Scan for the cell matching the given text and deliver its (X, Y) coordinate at center. 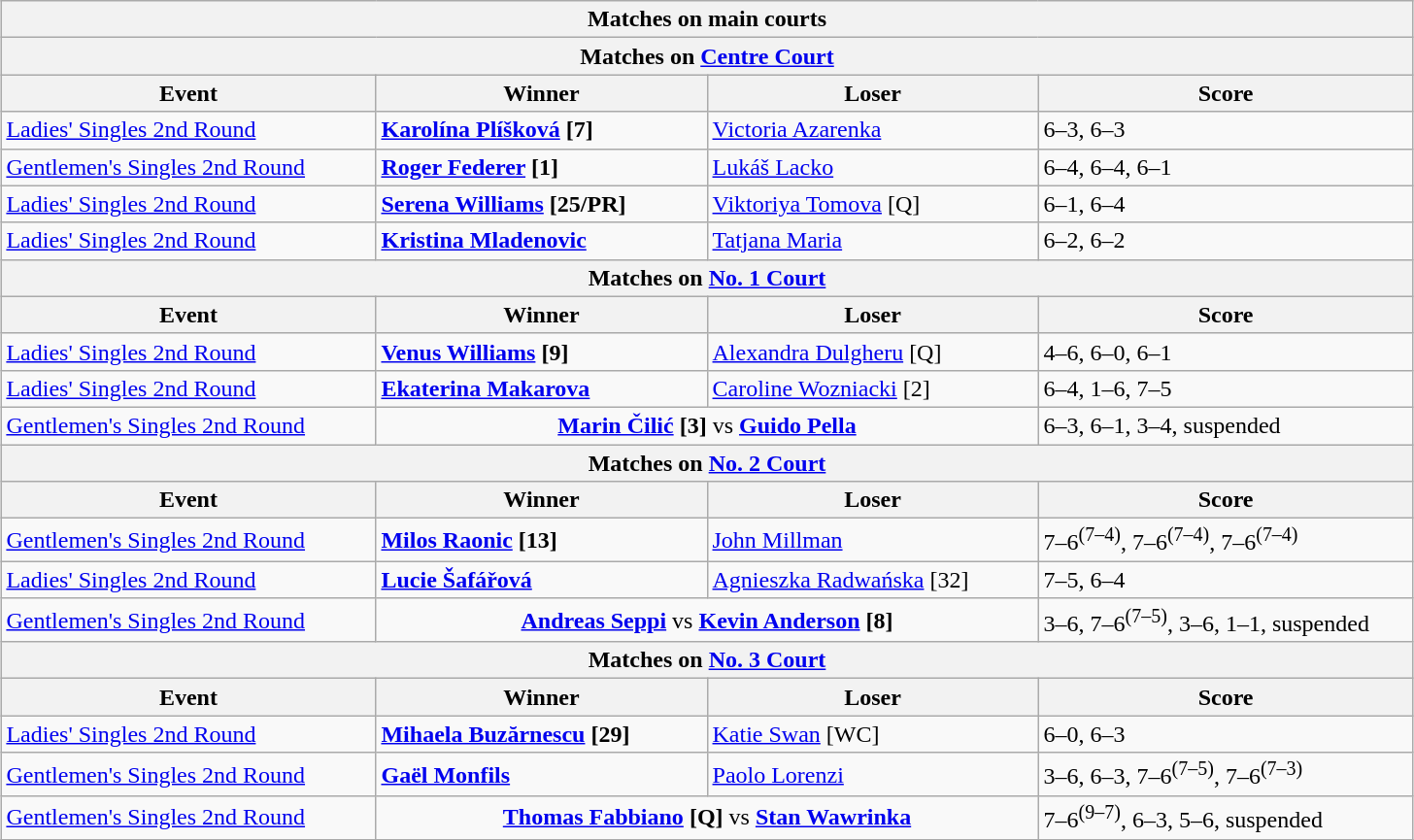
Ekaterina Makarova (542, 388)
Lucie Šafářová (542, 580)
4–6, 6–0, 6–1 (1226, 352)
3–6, 7–6(7–5), 3–6, 1–1, suspended (1226, 620)
Mihaela Buzărnescu [29] (542, 734)
Matches on No. 3 Court (707, 660)
6–0, 6–3 (1226, 734)
Matches on No. 2 Court (707, 463)
Agnieszka Radwańska [32] (872, 580)
Tatjana Maria (872, 241)
6–2, 6–2 (1226, 241)
Viktoriya Tomova [Q] (872, 204)
6–1, 6–4 (1226, 204)
Victoria Azarenka (872, 130)
Alexandra Dulgheru [Q] (872, 352)
Gaël Monfils (542, 775)
7–6(7–4), 7–6(7–4), 7–6(7–4) (1226, 540)
Karolína Plíšková [7] (542, 130)
Milos Raonic [13] (542, 540)
3–6, 6–3, 7–6(7–5), 7–6(7–3) (1226, 775)
6–3, 6–3 (1226, 130)
Katie Swan [WC] (872, 734)
Matches on No. 1 Court (707, 278)
John Millman (872, 540)
Venus Williams [9] (542, 352)
Kristina Mladenovic (542, 241)
7–5, 6–4 (1226, 580)
Matches on Centre Court (707, 56)
Matches on main courts (707, 19)
6–4, 1–6, 7–5 (1226, 388)
Andreas Seppi vs Kevin Anderson [8] (707, 620)
Caroline Wozniacki [2] (872, 388)
Serena Williams [25/PR] (542, 204)
6–3, 6–1, 3–4, suspended (1226, 425)
Thomas Fabbiano [Q] vs Stan Wawrinka (707, 818)
Roger Federer [1] (542, 167)
Marin Čilić [3] vs Guido Pella (707, 425)
7–6(9–7), 6–3, 5–6, suspended (1226, 818)
Lukáš Lacko (872, 167)
Paolo Lorenzi (872, 775)
6–4, 6–4, 6–1 (1226, 167)
